Identify which cell holds the provided text, then report its (x, y) central coordinate. 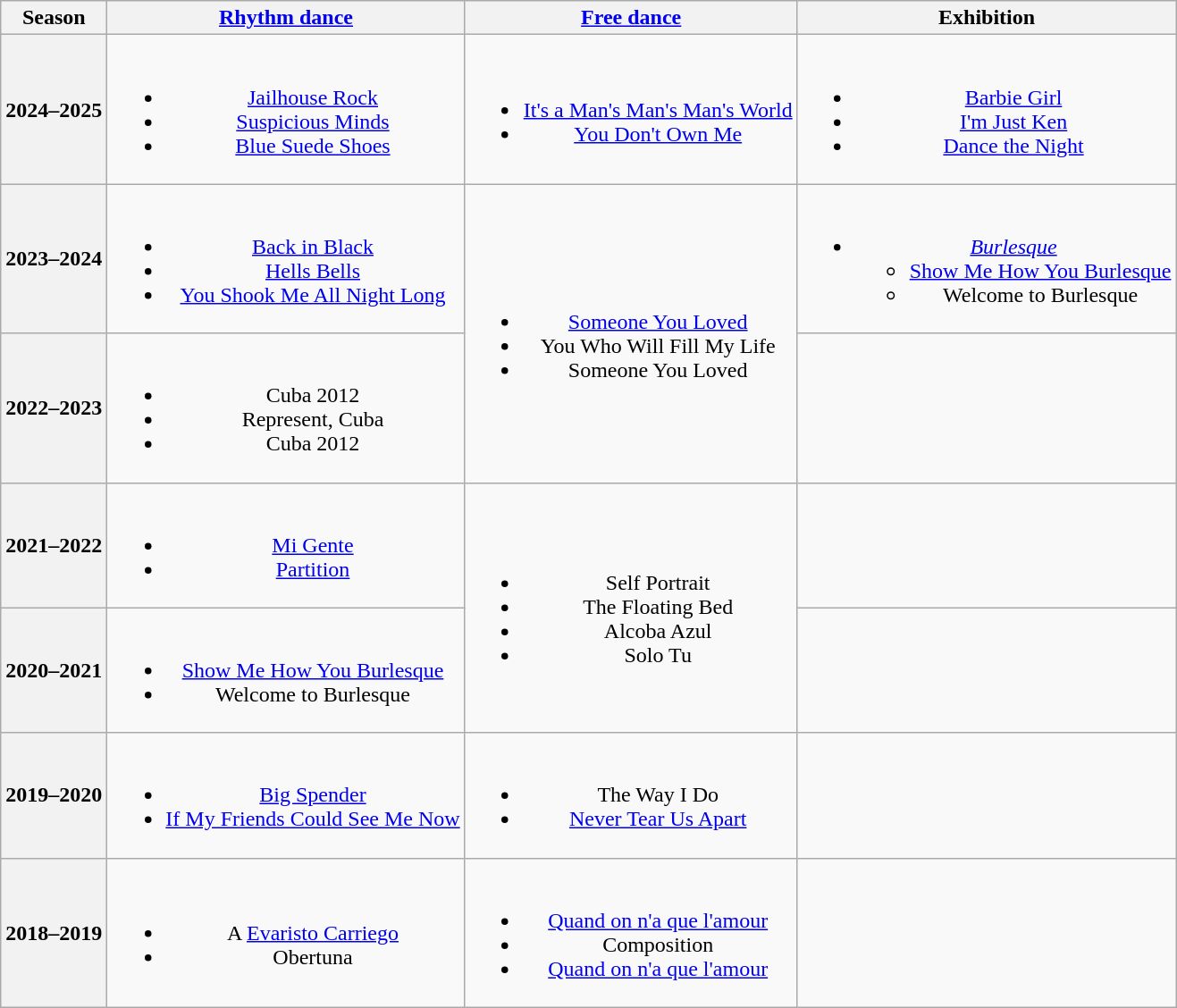
2024–2025 (54, 109)
Self PortraitThe Floating BedAlcoba AzulSolo Tu (631, 608)
BurlesqueShow Me How You BurlesqueWelcome to Burlesque (987, 259)
2021–2022 (54, 545)
It's a Man's Man's Man's World You Don't Own Me (631, 109)
Jailhouse RockSuspicious MindsBlue Suede Shoes (286, 109)
Quand on n'a que l'amourCompositionQuand on n'a que l'amour (631, 933)
The Way I DoNever Tear Us Apart (631, 795)
Big SpenderIf My Friends Could See Me Now (286, 795)
Rhythm dance (286, 18)
Season (54, 18)
Exhibition (987, 18)
2018–2019 (54, 933)
2023–2024 (54, 259)
2020–2021 (54, 670)
Show Me How You BurlesqueWelcome to Burlesque (286, 670)
Barbie Girl I'm Just Ken Dance the Night (987, 109)
2019–2020 (54, 795)
Someone You Loved You Who Will Fill My Life Someone You Loved (631, 333)
Cuba 2012 Represent, Cuba Cuba 2012 (286, 407)
Mi Gente Partition (286, 545)
Free dance (631, 18)
Back in BlackHells BellsYou Shook Me All Night Long (286, 259)
A Evaristo Carriego Obertuna (286, 933)
2022–2023 (54, 407)
